Output the [x, y] coordinate of the center of the cell containing the given text.  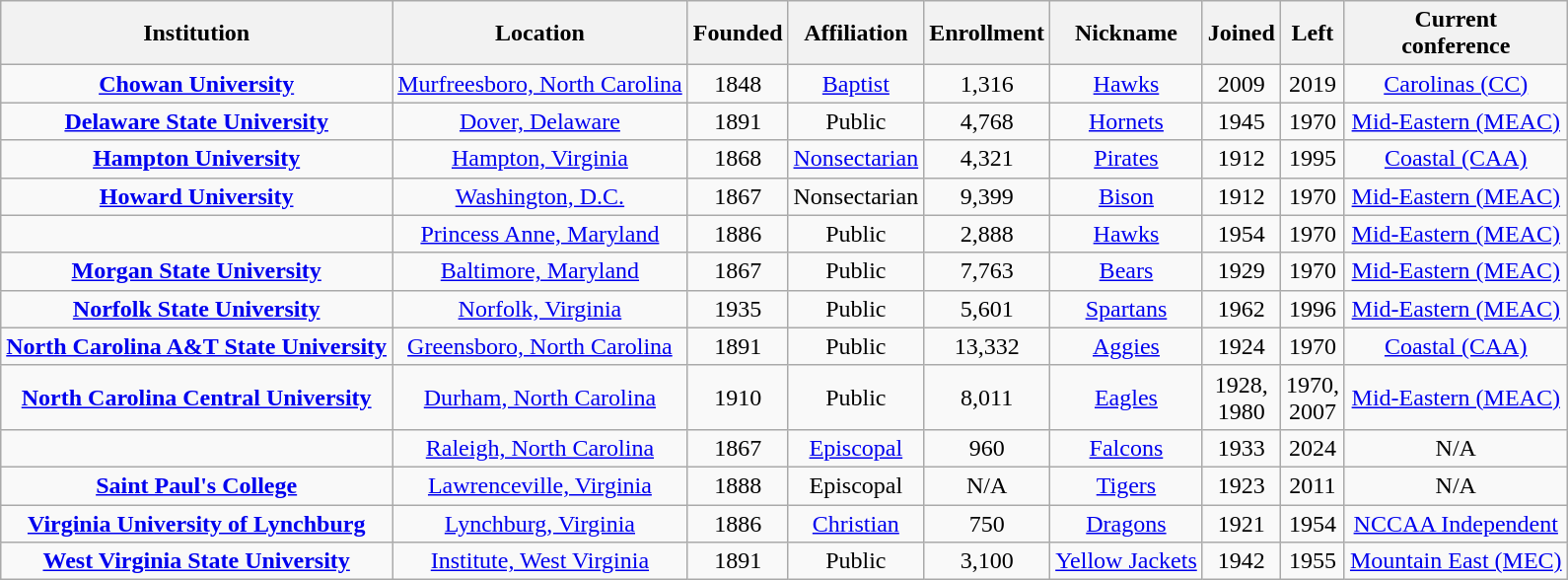
750 [987, 524]
Princess Anne, Maryland [540, 234]
Tigers [1126, 485]
1942 [1241, 561]
960 [987, 448]
Christian [856, 524]
1,316 [987, 84]
2,888 [987, 234]
Durham, North Carolina [540, 397]
1924 [1241, 346]
Virginia University of Lynchburg [197, 524]
2024 [1312, 448]
Yellow Jackets [1126, 561]
Norfolk, Virginia [540, 309]
1996 [1312, 309]
1935 [738, 309]
1945 [1241, 121]
Spartans [1126, 309]
Dover, Delaware [540, 121]
1888 [738, 485]
Institution [197, 34]
1868 [738, 159]
Currentconference [1456, 34]
Enrollment [987, 34]
Bison [1126, 196]
Institute, West Virginia [540, 561]
Bears [1126, 271]
1962 [1241, 309]
1921 [1241, 524]
Murfreesboro, North Carolina [540, 84]
NCCAA Independent [1456, 524]
Baptist [856, 84]
Founded [738, 34]
Joined [1241, 34]
Affiliation [856, 34]
8,011 [987, 397]
North Carolina A&T State University [197, 346]
5,601 [987, 309]
1933 [1241, 448]
1848 [738, 84]
Dragons [1126, 524]
13,332 [987, 346]
Nickname [1126, 34]
Lawrenceville, Virginia [540, 485]
7,763 [987, 271]
Morgan State University [197, 271]
Saint Paul's College [197, 485]
Hampton University [197, 159]
Raleigh, North Carolina [540, 448]
Greensboro, North Carolina [540, 346]
Chowan University [197, 84]
Lynchburg, Virginia [540, 524]
Left [1312, 34]
North Carolina Central University [197, 397]
Location [540, 34]
Eagles [1126, 397]
1923 [1241, 485]
Hornets [1126, 121]
4,321 [987, 159]
2011 [1312, 485]
Norfolk State University [197, 309]
Falcons [1126, 448]
3,100 [987, 561]
West Virginia State University [197, 561]
Mountain East (MEC) [1456, 561]
2009 [1241, 84]
1970,2007 [1312, 397]
1995 [1312, 159]
1928,1980 [1241, 397]
Howard University [197, 196]
Washington, D.C. [540, 196]
1910 [738, 397]
Delaware State University [197, 121]
Aggies [1126, 346]
9,399 [987, 196]
2019 [1312, 84]
Carolinas (CC) [1456, 84]
Baltimore, Maryland [540, 271]
Pirates [1126, 159]
1955 [1312, 561]
1929 [1241, 271]
4,768 [987, 121]
Hampton, Virginia [540, 159]
